Scan for the cell matching the given text and deliver its (X, Y) coordinate at center. 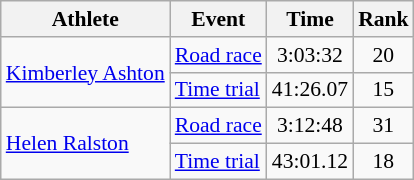
Helen Ralston (86, 144)
43:01.12 (310, 162)
Time (310, 19)
3:12:48 (310, 126)
Kimberley Ashton (86, 72)
20 (384, 55)
41:26.07 (310, 90)
Athlete (86, 19)
Event (218, 19)
18 (384, 162)
Rank (384, 19)
15 (384, 90)
3:03:32 (310, 55)
31 (384, 126)
